Search for the cell housing the specified text and yield its [X, Y] center coordinate. 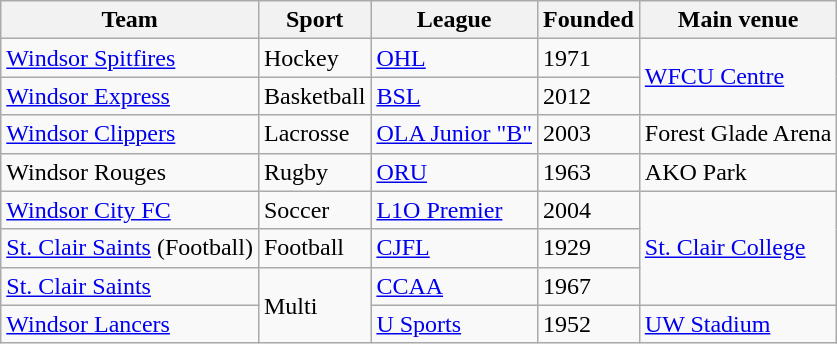
Lacrosse [314, 134]
Sport [314, 20]
2004 [589, 210]
CCAA [454, 286]
L1O Premier [454, 210]
ORU [454, 172]
St. Clair Saints [130, 286]
Windsor Express [130, 96]
1929 [589, 248]
Windsor Rouges [130, 172]
Windsor Spitfires [130, 58]
St. Clair Saints (Football) [130, 248]
OHL [454, 58]
UW Stadium [738, 324]
WFCU Centre [738, 77]
Rugby [314, 172]
CJFL [454, 248]
League [454, 20]
Windsor Clippers [130, 134]
Team [130, 20]
Founded [589, 20]
Soccer [314, 210]
1963 [589, 172]
BSL [454, 96]
OLA Junior "B" [454, 134]
Forest Glade Arena [738, 134]
2003 [589, 134]
Basketball [314, 96]
Windsor Lancers [130, 324]
Windsor City FC [130, 210]
1967 [589, 286]
U Sports [454, 324]
1971 [589, 58]
St. Clair College [738, 248]
2012 [589, 96]
Main venue [738, 20]
1952 [589, 324]
Multi [314, 305]
AKO Park [738, 172]
Hockey [314, 58]
Football [314, 248]
